Identify which cell holds the provided text, then report its [X, Y] central coordinate. 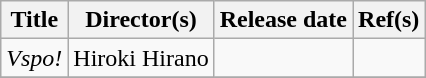
Hiroki Hirano [141, 58]
Director(s) [141, 20]
Ref(s) [389, 20]
Title [34, 20]
Release date [283, 20]
Vspo! [34, 58]
